Return the (x, y) coordinate for the center point of the cell that contains the specified text.  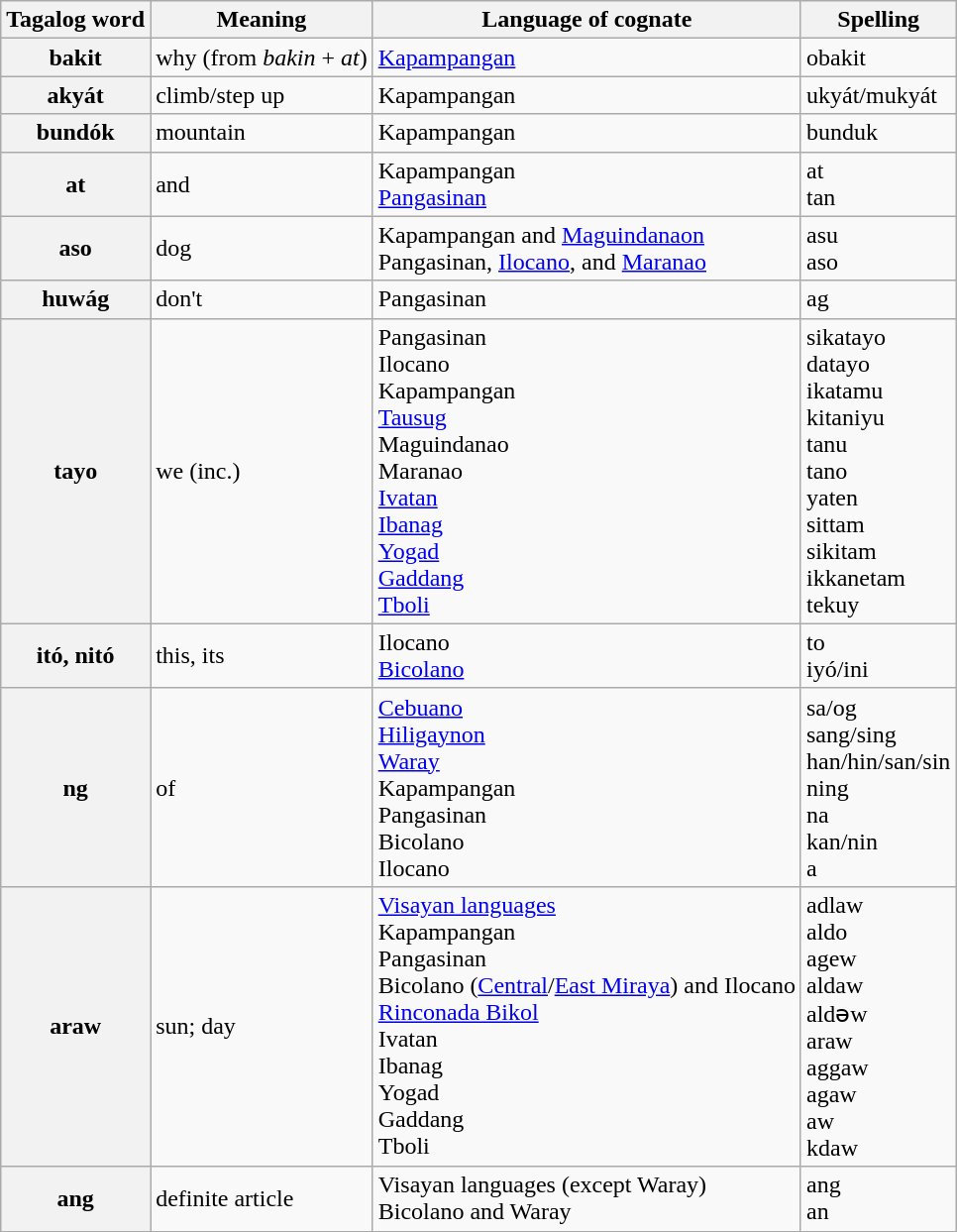
adlaw aldo agew aldaw aldəw araw aggaw agaw aw kdaw (878, 1027)
at tan (878, 184)
huwág (75, 299)
Kapampangan Pangasinan (586, 184)
ang (75, 1199)
of (262, 787)
Pangasinan (586, 299)
ag (878, 299)
itó, nitó (75, 656)
we (inc.) (262, 471)
and (262, 184)
ng (75, 787)
dog (262, 248)
definite article (262, 1199)
aso (75, 248)
this, its (262, 656)
tayo (75, 471)
sun; day (262, 1027)
bundók (75, 133)
to iyó/ini (878, 656)
sa/og sang/sing han/hin/san/sin ning na kan/nin a (878, 787)
Meaning (262, 20)
climb/step up (262, 95)
Language of cognate (586, 20)
Cebuano Hiligaynon Waray Kapampangan Pangasinan Bicolano Ilocano (586, 787)
asu aso (878, 248)
Spelling (878, 20)
why (from bakin + at) (262, 57)
at (75, 184)
bakit (75, 57)
Pangasinan Ilocano Kapampangan Tausug Maguindanao Maranao Ivatan Ibanag Yogad Gaddang Tboli (586, 471)
Ilocano Bicolano (586, 656)
don't (262, 299)
araw (75, 1027)
akyát (75, 95)
Visayan languages Kapampangan Pangasinan Bicolano (Central/East Miraya) and Ilocano Rinconada Bikol Ivatan IbanagYogad Gaddang Tboli (586, 1027)
bunduk (878, 133)
obakit (878, 57)
mountain (262, 133)
Visayan languages (except Waray) Bicolano and Waray (586, 1199)
sikatayo datayo ikatamu kitaniyu tanu tano yaten sittam sikitam ikkanetam tekuy (878, 471)
ukyát/mukyát (878, 95)
Kapampangan and Maguindanaon Pangasinan, Ilocano, and Maranao (586, 248)
ang an (878, 1199)
Tagalog word (75, 20)
